Return the [x, y] coordinate for the center point of the cell that contains the specified text.  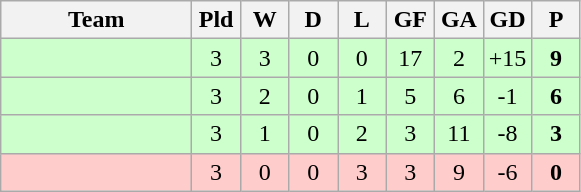
L [362, 20]
+15 [508, 58]
Pld [216, 20]
D [314, 20]
17 [410, 58]
5 [410, 96]
Team [96, 20]
11 [460, 134]
W [264, 20]
GD [508, 20]
GF [410, 20]
P [556, 20]
GA [460, 20]
-6 [508, 172]
-1 [508, 96]
-8 [508, 134]
